Capture the cell that displays the provided text and extract its [X, Y] central coordinate. 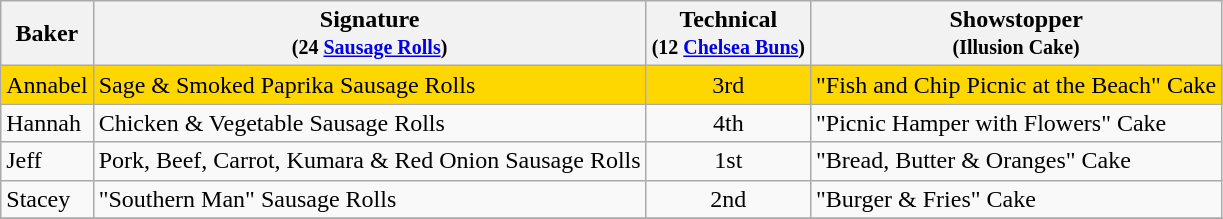
Stacey [47, 199]
"Bread, Butter & Oranges" Cake [1016, 161]
Annabel [47, 85]
1st [728, 161]
Chicken & Vegetable Sausage Rolls [370, 123]
4th [728, 123]
Baker [47, 34]
Technical(12 Chelsea Buns) [728, 34]
2nd [728, 199]
Sage & Smoked Paprika Sausage Rolls [370, 85]
Jeff [47, 161]
Hannah [47, 123]
Showstopper(Illusion Cake) [1016, 34]
3rd [728, 85]
"Fish and Chip Picnic at the Beach" Cake [1016, 85]
Pork, Beef, Carrot, Kumara & Red Onion Sausage Rolls [370, 161]
Signature(24 Sausage Rolls) [370, 34]
"Picnic Hamper with Flowers" Cake [1016, 123]
"Southern Man" Sausage Rolls [370, 199]
"Burger & Fries" Cake [1016, 199]
